Return the [x, y] coordinate for the center point of the cell that contains the specified text.  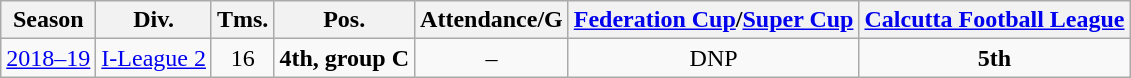
Div. [154, 20]
Pos. [344, 20]
16 [242, 58]
Calcutta Football League [994, 20]
4th, group C [344, 58]
Attendance/G [492, 20]
Federation Cup/Super Cup [714, 20]
Tms. [242, 20]
Season [48, 20]
– [492, 58]
DNP [714, 58]
2018–19 [48, 58]
I-League 2 [154, 58]
5th [994, 58]
